Determine the (x, y) coordinate at the center of the cell enclosing the given text.  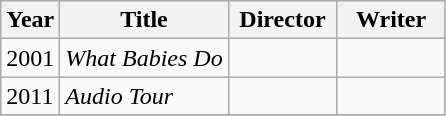
Year (30, 20)
What Babies Do (144, 58)
Director (282, 20)
2001 (30, 58)
Audio Tour (144, 96)
2011 (30, 96)
Title (144, 20)
Writer (392, 20)
